Find where the given text appears and provide that cell's center as (X, Y) coordinate. 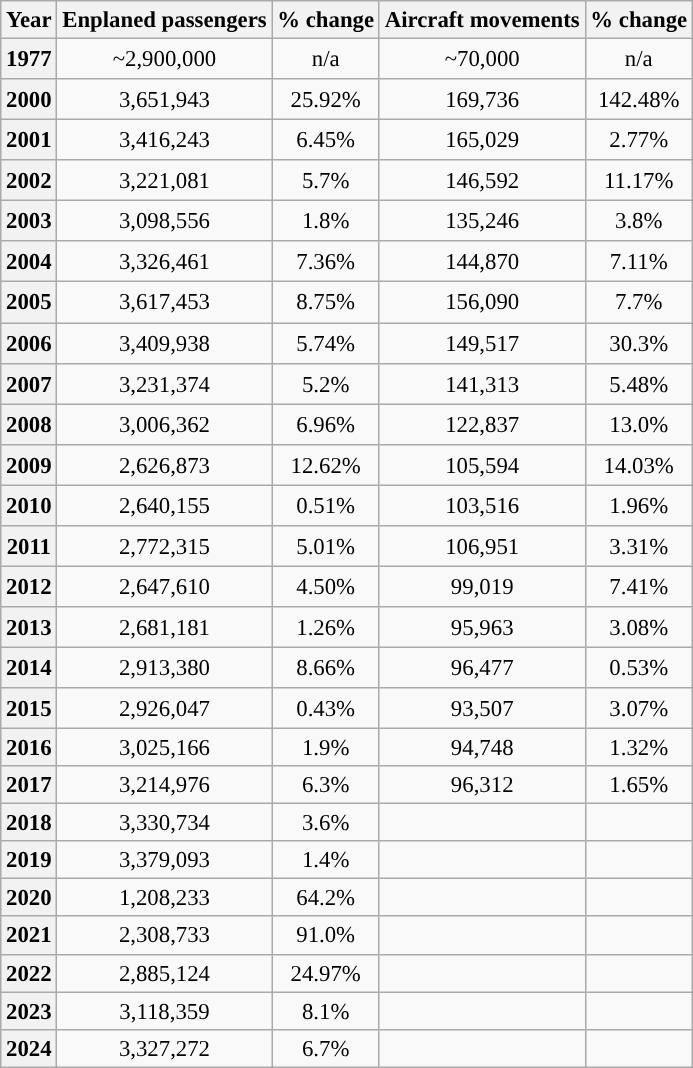
8.75% (326, 302)
1.65% (638, 785)
7.11% (638, 262)
165,029 (482, 140)
12.62% (326, 464)
2013 (29, 628)
2,308,733 (164, 936)
8.1% (326, 1011)
30.3% (638, 344)
3.31% (638, 546)
Aircraft movements (482, 20)
6.96% (326, 424)
149,517 (482, 344)
96,477 (482, 668)
2020 (29, 898)
~70,000 (482, 60)
6.3% (326, 785)
7.7% (638, 302)
2,885,124 (164, 973)
3.6% (326, 823)
2019 (29, 860)
2.77% (638, 140)
2,913,380 (164, 668)
1.26% (326, 628)
2007 (29, 384)
1.96% (638, 506)
2,772,315 (164, 546)
64.2% (326, 898)
144,870 (482, 262)
3.07% (638, 708)
2024 (29, 1048)
1.8% (326, 222)
~2,900,000 (164, 60)
2,626,873 (164, 464)
105,594 (482, 464)
14.03% (638, 464)
3,379,093 (164, 860)
Year (29, 20)
0.53% (638, 668)
2022 (29, 973)
122,837 (482, 424)
5.01% (326, 546)
2006 (29, 344)
2004 (29, 262)
7.41% (638, 586)
3,326,461 (164, 262)
2023 (29, 1011)
3,214,976 (164, 785)
142.48% (638, 100)
3,006,362 (164, 424)
2001 (29, 140)
1,208,233 (164, 898)
5.2% (326, 384)
2016 (29, 748)
2021 (29, 936)
2003 (29, 222)
13.0% (638, 424)
1.9% (326, 748)
3,416,243 (164, 140)
3.08% (638, 628)
5.74% (326, 344)
6.7% (326, 1048)
106,951 (482, 546)
2018 (29, 823)
2012 (29, 586)
Enplaned passengers (164, 20)
2011 (29, 546)
8.66% (326, 668)
2008 (29, 424)
95,963 (482, 628)
11.17% (638, 180)
5.7% (326, 180)
3,409,938 (164, 344)
1977 (29, 60)
5.48% (638, 384)
135,246 (482, 222)
3,617,453 (164, 302)
2014 (29, 668)
3,098,556 (164, 222)
2005 (29, 302)
2,647,610 (164, 586)
91.0% (326, 936)
2,926,047 (164, 708)
0.43% (326, 708)
93,507 (482, 708)
6.45% (326, 140)
3,651,943 (164, 100)
96,312 (482, 785)
141,313 (482, 384)
3.8% (638, 222)
2,640,155 (164, 506)
3,327,272 (164, 1048)
3,330,734 (164, 823)
103,516 (482, 506)
2002 (29, 180)
2009 (29, 464)
1.4% (326, 860)
169,736 (482, 100)
3,231,374 (164, 384)
146,592 (482, 180)
24.97% (326, 973)
7.36% (326, 262)
3,118,359 (164, 1011)
4.50% (326, 586)
99,019 (482, 586)
156,090 (482, 302)
2015 (29, 708)
94,748 (482, 748)
2010 (29, 506)
3,025,166 (164, 748)
2,681,181 (164, 628)
3,221,081 (164, 180)
1.32% (638, 748)
2017 (29, 785)
0.51% (326, 506)
25.92% (326, 100)
2000 (29, 100)
